For the text-containing cell, return its midpoint in (X, Y) coordinate format. 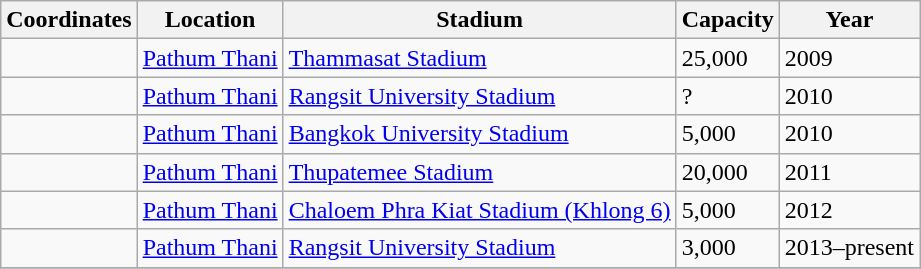
Stadium (480, 20)
3,000 (728, 248)
2013–present (849, 248)
Location (210, 20)
Year (849, 20)
2009 (849, 58)
25,000 (728, 58)
Capacity (728, 20)
20,000 (728, 172)
Thupatemee Stadium (480, 172)
2012 (849, 210)
2011 (849, 172)
? (728, 96)
Thammasat Stadium (480, 58)
Coordinates (69, 20)
Bangkok University Stadium (480, 134)
Chaloem Phra Kiat Stadium (Khlong 6) (480, 210)
